From the cell containing the given text, extract its center point as [X, Y] coordinate. 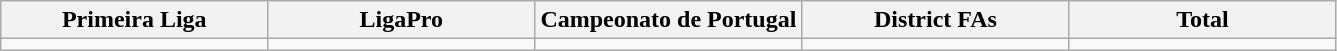
Total [1202, 20]
Primeira Liga [134, 20]
District FAs [936, 20]
Campeonato de Portugal [668, 20]
LigaPro [402, 20]
